Identify which cell holds the provided text, then report its (x, y) central coordinate. 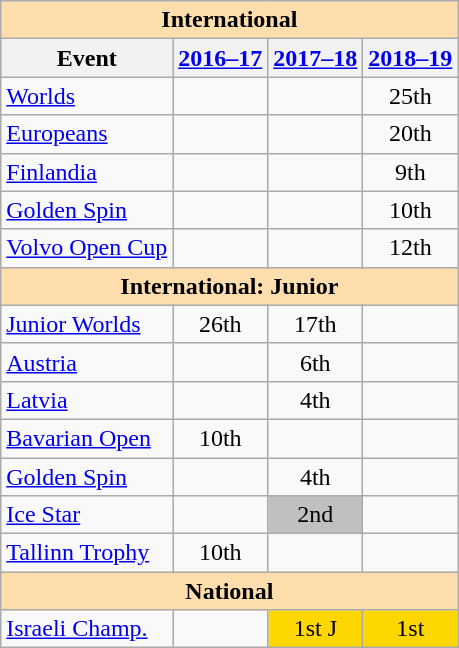
17th (316, 324)
2016–17 (220, 58)
Finlandia (87, 172)
Junior Worlds (87, 324)
1st (410, 629)
Event (87, 58)
25th (410, 96)
9th (410, 172)
Ice Star (87, 515)
National (230, 591)
20th (410, 134)
Israeli Champ. (87, 629)
Tallinn Trophy (87, 553)
Worlds (87, 96)
12th (410, 248)
International: Junior (230, 286)
2018–19 (410, 58)
Bavarian Open (87, 438)
International (230, 20)
2017–18 (316, 58)
2nd (316, 515)
Latvia (87, 400)
Volvo Open Cup (87, 248)
6th (316, 362)
Europeans (87, 134)
Austria (87, 362)
1st J (316, 629)
26th (220, 324)
